Provide the (x, y) coordinate of the cell's center where the given text is located.  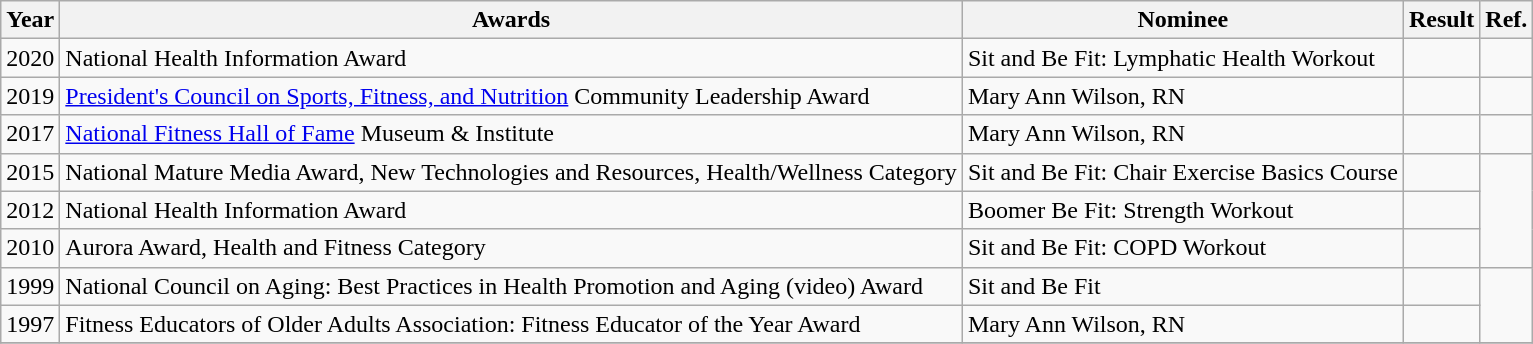
Sit and Be Fit: Chair Exercise Basics Course (1182, 172)
2020 (30, 58)
Fitness Educators of Older Adults Association: Fitness Educator of the Year Award (512, 324)
Aurora Award, Health and Fitness Category (512, 248)
2012 (30, 210)
1997 (30, 324)
Result (1441, 20)
2019 (30, 96)
Nominee (1182, 20)
Sit and Be Fit: COPD Workout (1182, 248)
2017 (30, 134)
Sit and Be Fit (1182, 286)
President's Council on Sports, Fitness, and Nutrition Community Leadership Award (512, 96)
Sit and Be Fit: Lymphatic Health Workout (1182, 58)
National Council on Aging: Best Practices in Health Promotion and Aging (video) Award (512, 286)
2010 (30, 248)
Awards (512, 20)
Year (30, 20)
Ref. (1506, 20)
Boomer Be Fit: Strength Workout (1182, 210)
National Fitness Hall of Fame Museum & Institute (512, 134)
1999 (30, 286)
2015 (30, 172)
National Mature Media Award, New Technologies and Resources, Health/Wellness Category (512, 172)
